Detect which cell encompasses the target text, then output its [X, Y] center coordinate. 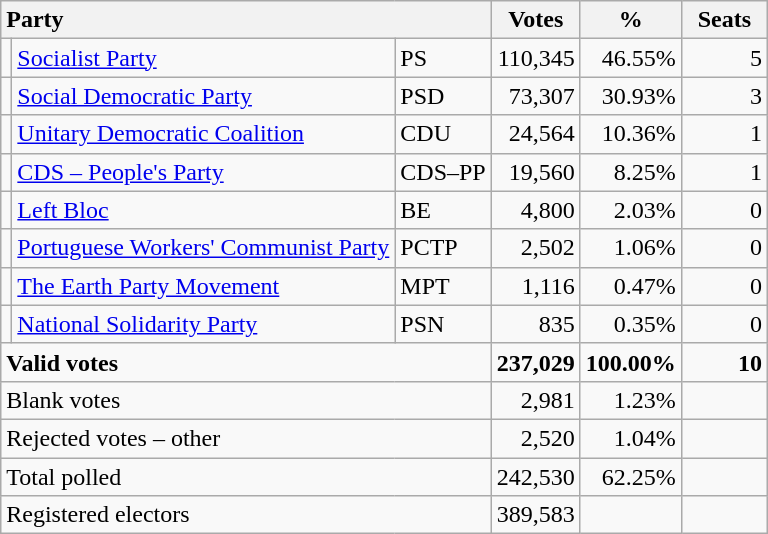
4,800 [536, 210]
1.23% [630, 400]
PCTP [443, 248]
MPT [443, 286]
Blank votes [246, 400]
389,583 [536, 515]
Unitary Democratic Coalition [204, 134]
Party [246, 20]
CDU [443, 134]
835 [536, 324]
73,307 [536, 96]
1,116 [536, 286]
Valid votes [246, 362]
19,560 [536, 172]
110,345 [536, 58]
CDS – People's Party [204, 172]
1.06% [630, 248]
PSN [443, 324]
Registered electors [246, 515]
2,981 [536, 400]
24,564 [536, 134]
CDS–PP [443, 172]
30.93% [630, 96]
Social Democratic Party [204, 96]
10.36% [630, 134]
242,530 [536, 477]
46.55% [630, 58]
237,029 [536, 362]
100.00% [630, 362]
National Solidarity Party [204, 324]
PS [443, 58]
Rejected votes – other [246, 438]
BE [443, 210]
Votes [536, 20]
Portuguese Workers' Communist Party [204, 248]
62.25% [630, 477]
5 [724, 58]
Seats [724, 20]
3 [724, 96]
2,520 [536, 438]
0.47% [630, 286]
10 [724, 362]
2,502 [536, 248]
8.25% [630, 172]
Socialist Party [204, 58]
PSD [443, 96]
Total polled [246, 477]
1.04% [630, 438]
% [630, 20]
The Earth Party Movement [204, 286]
0.35% [630, 324]
2.03% [630, 210]
Left Bloc [204, 210]
